Determine the [x, y] coordinate at the center of the cell enclosing the given text.  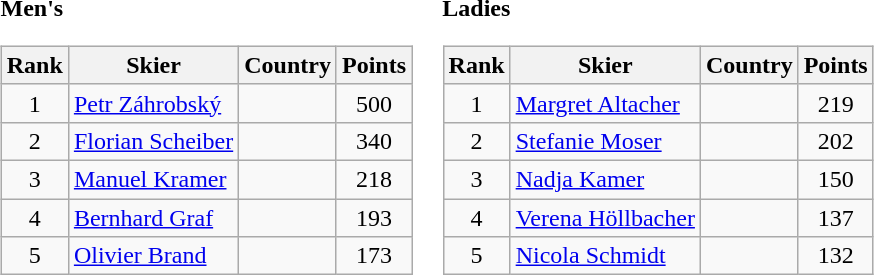
340 [374, 141]
132 [836, 256]
Margret Altacher [605, 103]
Olivier Brand [153, 256]
Verena Höllbacher [605, 217]
Nadja Kamer [605, 179]
Manuel Kramer [153, 179]
150 [836, 179]
202 [836, 141]
Stefanie Moser [605, 141]
218 [374, 179]
Petr Záhrobský [153, 103]
219 [836, 103]
Florian Scheiber [153, 141]
500 [374, 103]
Nicola Schmidt [605, 256]
137 [836, 217]
173 [374, 256]
193 [374, 217]
Bernhard Graf [153, 217]
